Pinpoint the cell where the given text exists, returning its (X, Y) midpoint coordinate. 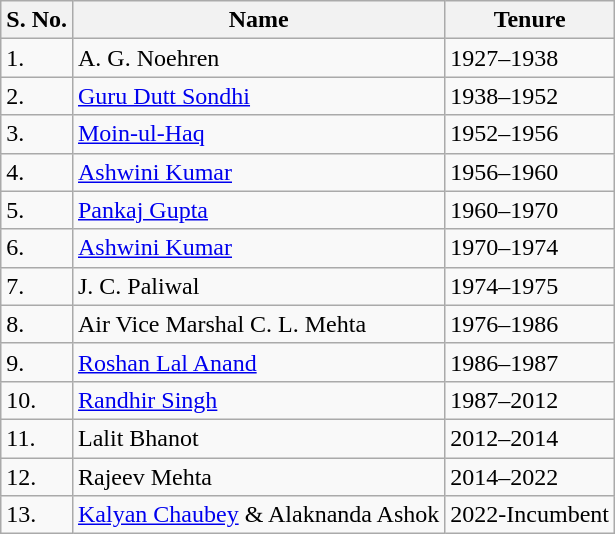
S. No. (37, 20)
2014–2022 (530, 477)
Lalit Bhanot (258, 438)
1956–1960 (530, 172)
10. (37, 400)
Kalyan Chaubey & Alaknanda Ashok (258, 515)
Roshan Lal Anand (258, 362)
1970–1974 (530, 248)
1960–1970 (530, 210)
Guru Dutt Sondhi (258, 96)
11. (37, 438)
6. (37, 248)
13. (37, 515)
8. (37, 324)
1987–2012 (530, 400)
Moin-ul-Haq (258, 134)
A. G. Noehren (258, 58)
1974–1975 (530, 286)
J. C. Paliwal (258, 286)
Air Vice Marshal C. L. Mehta (258, 324)
12. (37, 477)
4. (37, 172)
7. (37, 286)
1938–1952 (530, 96)
Randhir Singh (258, 400)
3. (37, 134)
1986–1987 (530, 362)
1. (37, 58)
1927–1938 (530, 58)
1976–1986 (530, 324)
2. (37, 96)
9. (37, 362)
2012–2014 (530, 438)
Pankaj Gupta (258, 210)
Rajeev Mehta (258, 477)
Tenure (530, 20)
2022-Incumbent (530, 515)
1952–1956 (530, 134)
5. (37, 210)
Name (258, 20)
